Provide the (x, y) coordinate of the cell's center where the given text is located.  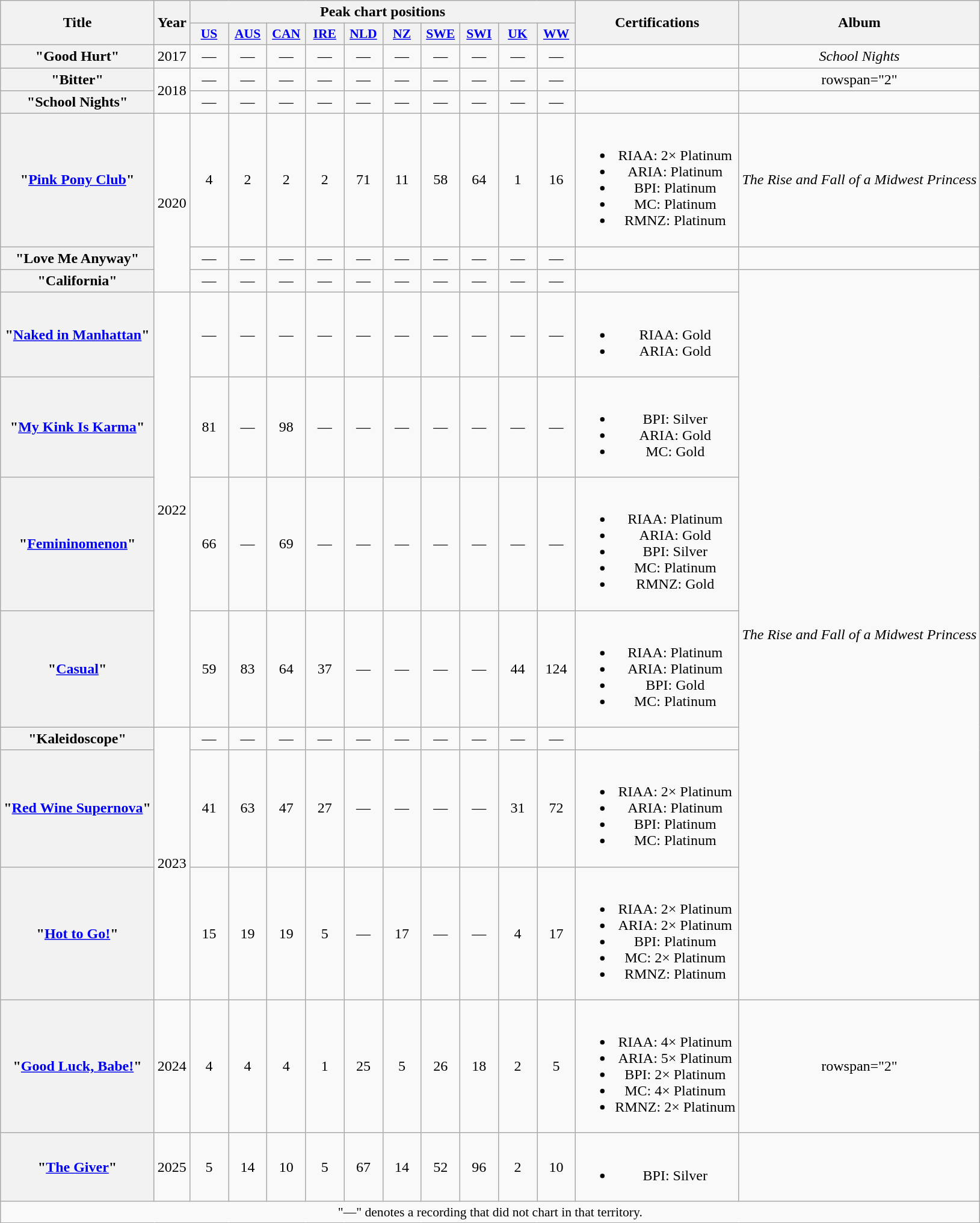
"My Kink Is Karma" (78, 427)
81 (209, 427)
"Bitter" (78, 79)
63 (248, 808)
31 (517, 808)
"Red Wine Supernova" (78, 808)
"Love Me Anyway" (78, 258)
2018 (172, 90)
2022 (172, 510)
59 (209, 669)
"Hot to Go!" (78, 933)
IRE (325, 34)
RIAA: PlatinumARIA: GoldBPI: SilverMC: PlatinumRMNZ: Gold (657, 544)
25 (363, 1067)
BPI: SilverARIA: GoldMC: Gold (657, 427)
124 (556, 669)
"—" denotes a recording that did not chart in that territory. (490, 1212)
"The Giver" (78, 1166)
26 (440, 1067)
Certifications (657, 23)
2025 (172, 1166)
WW (556, 34)
BPI: Silver (657, 1166)
NZ (402, 34)
71 (363, 181)
52 (440, 1166)
"School Nights" (78, 102)
Title (78, 23)
RIAA: GoldARIA: Gold (657, 335)
83 (248, 669)
"Kaleidoscope" (78, 738)
"California" (78, 281)
96 (479, 1166)
41 (209, 808)
72 (556, 808)
US (209, 34)
69 (286, 544)
AUS (248, 34)
66 (209, 544)
"Casual" (78, 669)
44 (517, 669)
Year (172, 23)
18 (479, 1067)
37 (325, 669)
SWE (440, 34)
67 (363, 1166)
"Femininomenon" (78, 544)
Peak chart positions (383, 12)
2020 (172, 203)
2023 (172, 863)
"Naked in Manhattan" (78, 335)
NLD (363, 34)
98 (286, 427)
27 (325, 808)
16 (556, 181)
RIAA: 2× PlatinumARIA: PlatinumBPI: PlatinumMC: Platinum (657, 808)
RIAA: 2× PlatinumARIA: PlatinumBPI: PlatinumMC: PlatinumRMNZ: Platinum (657, 181)
2017 (172, 56)
School Nights (859, 56)
RIAA: 4× PlatinumARIA: 5× PlatinumBPI: 2× PlatinumMC: 4× PlatinumRMNZ: 2× Platinum (657, 1067)
47 (286, 808)
2024 (172, 1067)
"Good Hurt" (78, 56)
RIAA: 2× PlatinumARIA: 2× PlatinumBPI: PlatinumMC: 2× PlatinumRMNZ: Platinum (657, 933)
Album (859, 23)
"Pink Pony Club" (78, 181)
CAN (286, 34)
"Good Luck, Babe!" (78, 1067)
SWI (479, 34)
RIAA: PlatinumARIA: PlatinumBPI: GoldMC: Platinum (657, 669)
11 (402, 181)
15 (209, 933)
UK (517, 34)
58 (440, 181)
